Return the (x, y) coordinate for the center point of the cell that contains the specified text.  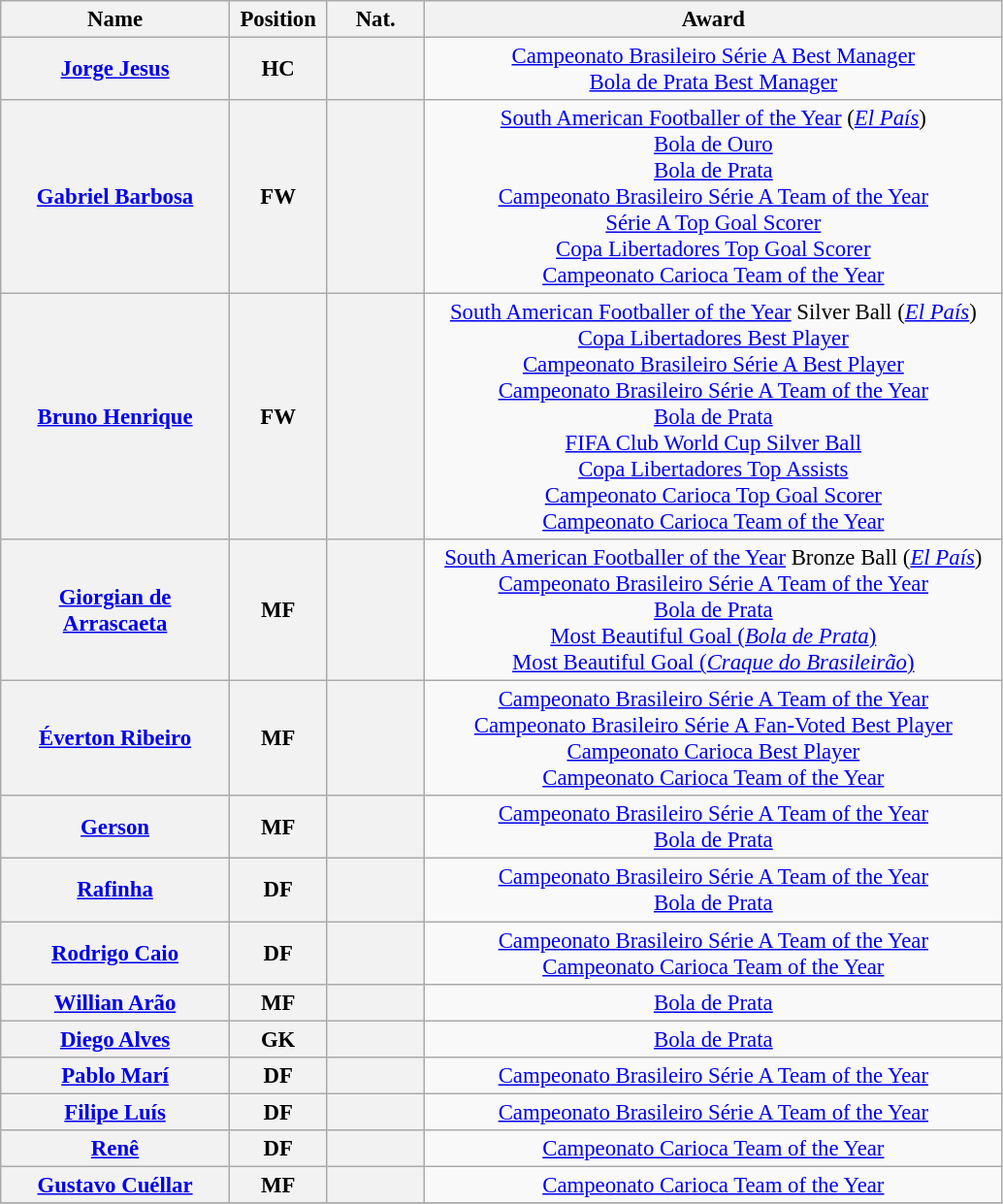
Willian Arão (115, 1002)
Giorgian de Arrascaeta (115, 610)
Pablo Marí (115, 1075)
GK (277, 1039)
Name (115, 19)
Rafinha (115, 891)
Position (277, 19)
Gustavo Cuéllar (115, 1185)
HC (277, 70)
Nat. (376, 19)
Campeonato Brasileiro Série A Team of the YearCampeonato Carioca Team of the Year (714, 953)
Éverton Ribeiro (115, 739)
Award (714, 19)
Rodrigo Caio (115, 953)
Gerson (115, 827)
Renê (115, 1149)
Gabriel Barbosa (115, 197)
Campeonato Brasileiro Série A Best ManagerBola de Prata Best Manager (714, 70)
Jorge Jesus (115, 70)
Diego Alves (115, 1039)
Filipe Luís (115, 1112)
Bruno Henrique (115, 417)
